Extract the (x, y) coordinate from the center of the cell holding the provided text.  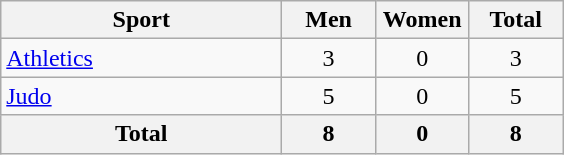
Athletics (142, 58)
Sport (142, 20)
Men (329, 20)
Women (422, 20)
Judo (142, 96)
